Search for the cell housing the specified text and yield its [x, y] center coordinate. 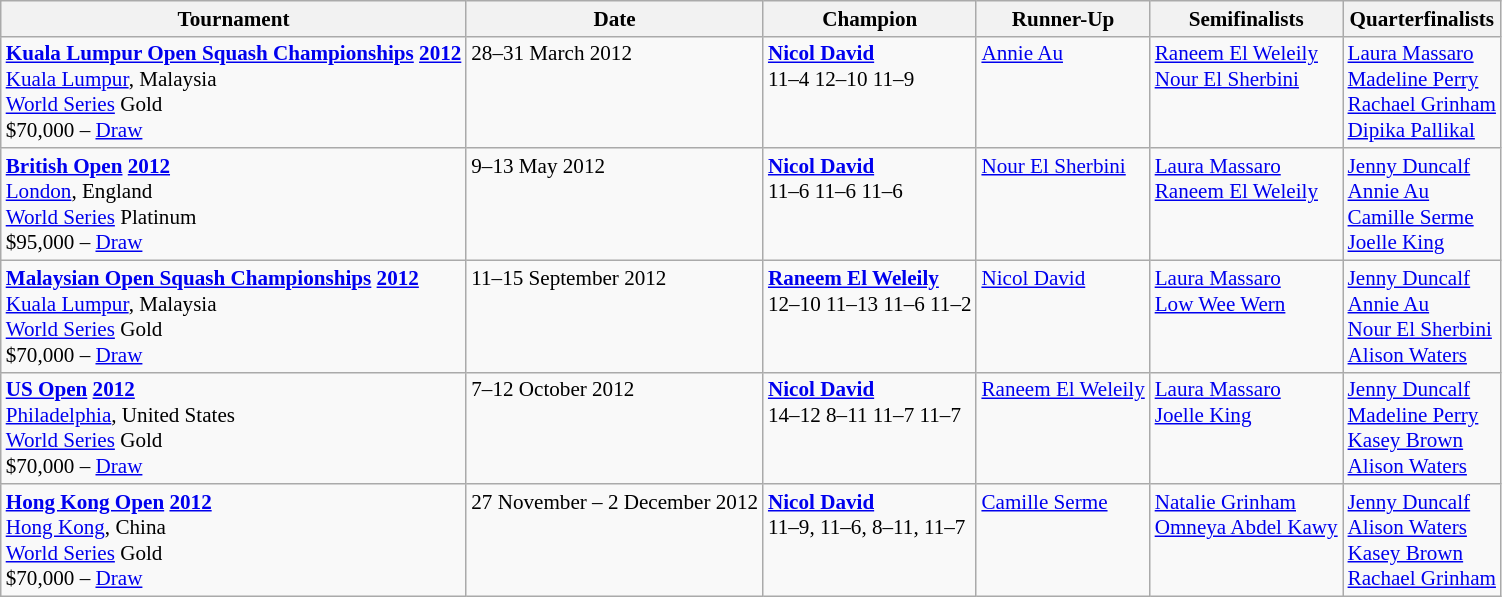
Date [614, 18]
Nicol David11–9, 11–6, 8–11, 11–7 [870, 540]
Laura Massaro Madeline Perry Rachael Grinham Dipika Pallikal [1422, 92]
9–13 May 2012 [614, 204]
Nicol David14–12 8–11 11–7 11–7 [870, 428]
Semifinalists [1246, 18]
11–15 September 2012 [614, 316]
Jenny Duncalf Annie Au Camille Serme Joelle King [1422, 204]
Jenny Duncalf Annie Au Nour El Sherbini Alison Waters [1422, 316]
Nour El Sherbini [1062, 204]
Tournament [234, 18]
Raneem El Weleily Nour El Sherbini [1246, 92]
Jenny Duncalf Madeline Perry Kasey Brown Alison Waters [1422, 428]
Nicol David [1062, 316]
Laura Massaro Joelle King [1246, 428]
28–31 March 2012 [614, 92]
27 November – 2 December 2012 [614, 540]
US Open 2012 Philadelphia, United StatesWorld Series Gold$70,000 – Draw [234, 428]
Annie Au [1062, 92]
Camille Serme [1062, 540]
Jenny Duncalf Alison Waters Kasey Brown Rachael Grinham [1422, 540]
Runner-Up [1062, 18]
Champion [870, 18]
Laura Massaro Raneem El Weleily [1246, 204]
Nicol David11–4 12–10 11–9 [870, 92]
British Open 2012 London, EnglandWorld Series Platinum$95,000 – Draw [234, 204]
Nicol David11–6 11–6 11–6 [870, 204]
Malaysian Open Squash Championships 2012 Kuala Lumpur, MalaysiaWorld Series Gold$70,000 – Draw [234, 316]
Quarterfinalists [1422, 18]
Hong Kong Open 2012 Hong Kong, ChinaWorld Series Gold$70,000 – Draw [234, 540]
Raneem El Weleily [1062, 428]
7–12 October 2012 [614, 428]
Laura Massaro Low Wee Wern [1246, 316]
Natalie Grinham Omneya Abdel Kawy [1246, 540]
Kuala Lumpur Open Squash Championships 2012 Kuala Lumpur, MalaysiaWorld Series Gold$70,000 – Draw [234, 92]
Raneem El Weleily12–10 11–13 11–6 11–2 [870, 316]
